Output the [X, Y] coordinate of the center of the cell containing the given text.  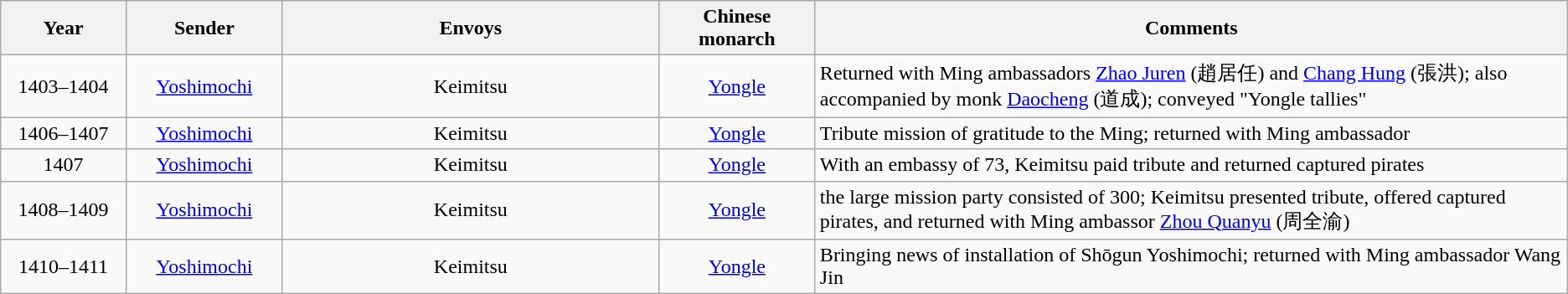
With an embassy of 73, Keimitsu paid tribute and returned captured pirates [1191, 165]
the large mission party consisted of 300; Keimitsu presented tribute, offered captured pirates, and returned with Ming ambassor Zhou Quanyu (周全渝) [1191, 210]
1410–1411 [64, 266]
Envoys [471, 28]
Returned with Ming ambassadors Zhao Juren (趙居任) and Chang Hung (張洪); also accompanied by monk Daocheng (道成); conveyed "Yongle tallies" [1191, 86]
Year [64, 28]
1406–1407 [64, 133]
Sender [204, 28]
Comments [1191, 28]
Bringing news of installation of Shōgun Yoshimochi; returned with Ming ambassador Wang Jin [1191, 266]
1408–1409 [64, 210]
Tribute mission of gratitude to the Ming; returned with Ming ambassador [1191, 133]
1403–1404 [64, 86]
Chinese monarch [737, 28]
1407 [64, 165]
